Output the [x, y] coordinate of the center of the cell containing the given text.  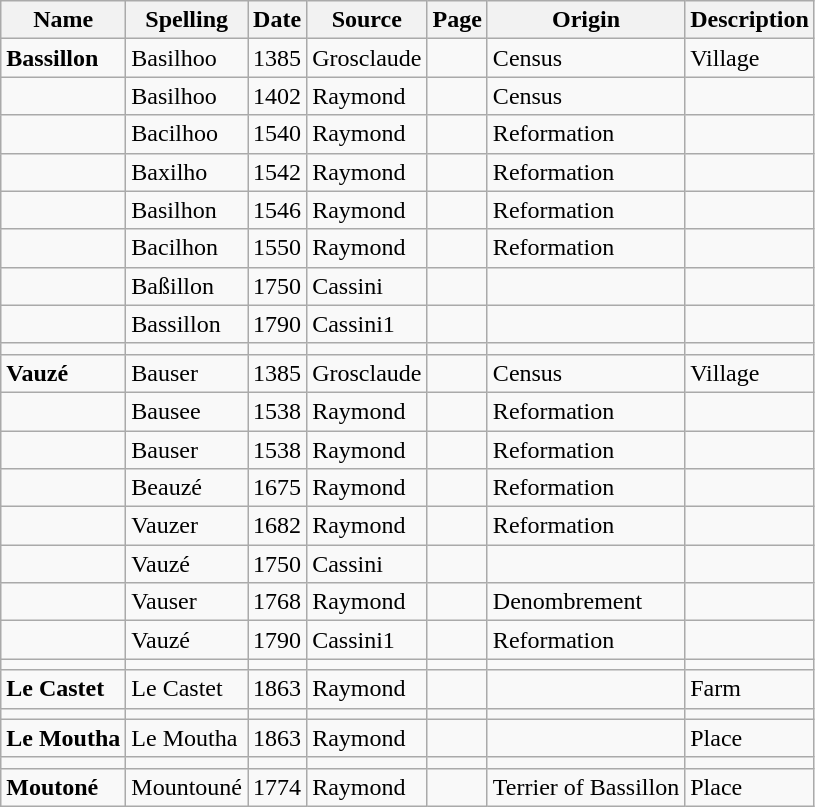
1774 [278, 787]
Baßillon [187, 286]
Date [278, 20]
Bausee [187, 411]
1675 [278, 488]
Denombrement [586, 602]
Origin [586, 20]
1682 [278, 526]
Basilhon [187, 210]
Mountouné [187, 787]
Beauzé [187, 488]
Vauser [187, 602]
Bacilhon [187, 248]
Spelling [187, 20]
Source [367, 20]
1540 [278, 134]
Moutoné [64, 787]
Vauzer [187, 526]
1546 [278, 210]
Page [457, 20]
1402 [278, 96]
1542 [278, 172]
1550 [278, 248]
1768 [278, 602]
Bacilhoo [187, 134]
Farm [750, 689]
Baxilho [187, 172]
Terrier of Bassillon [586, 787]
Description [750, 20]
Name [64, 20]
